Detect which cell encompasses the target text, then output its (x, y) center coordinate. 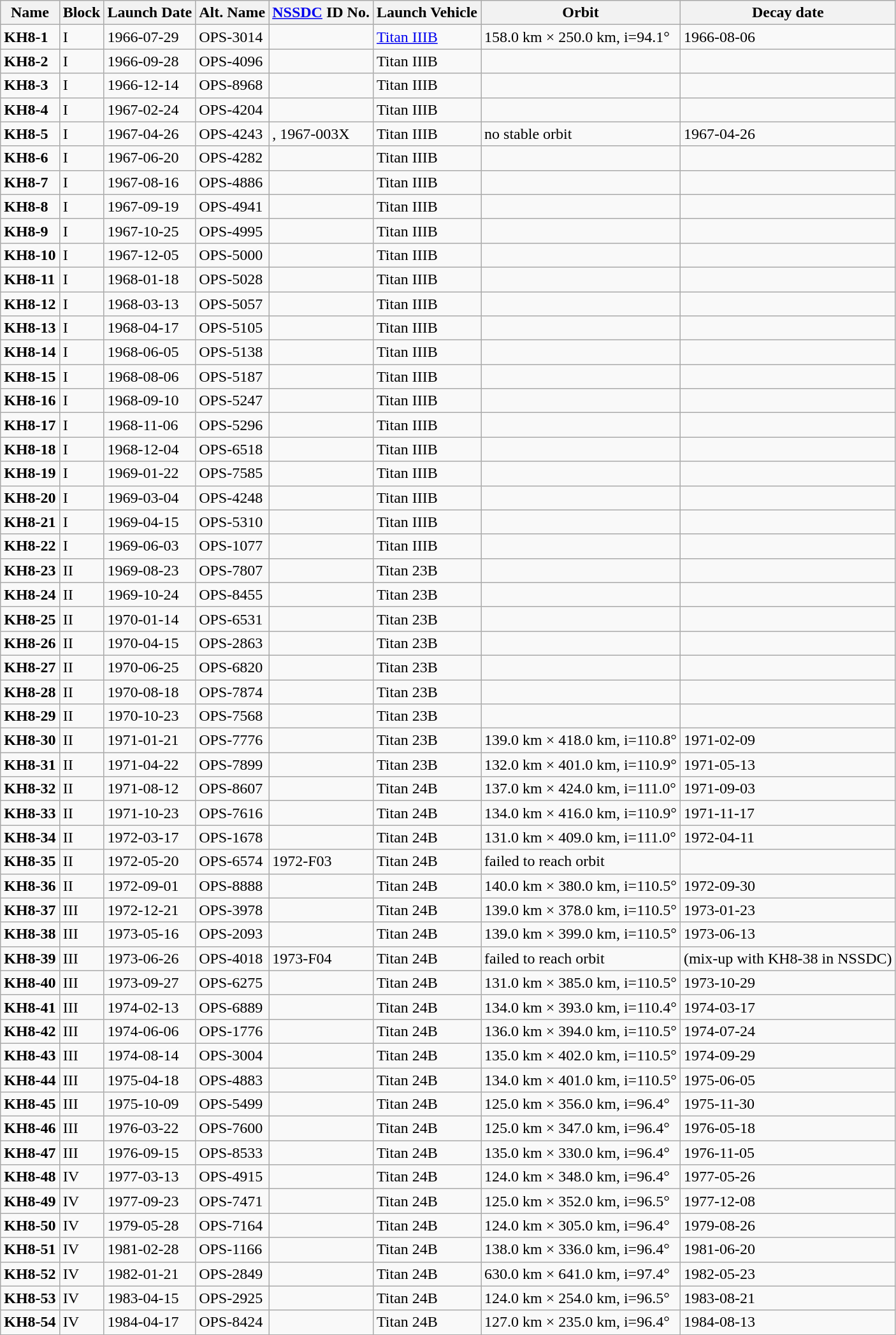
1974-06-06 (150, 1031)
1979-08-26 (788, 1225)
1970-01-14 (150, 619)
OPS-4243 (232, 134)
1968-06-05 (150, 352)
1967-06-20 (150, 158)
1973-06-26 (150, 958)
OPS-1166 (232, 1250)
KH8-54 (30, 1322)
KH8-11 (30, 279)
OPS-1776 (232, 1031)
1975-04-18 (150, 1080)
OPS-5310 (232, 522)
125.0 km × 352.0 km, i=96.5° (581, 1201)
OPS-6518 (232, 449)
KH8-45 (30, 1104)
1971-08-12 (150, 789)
OPS-6820 (232, 667)
KH8-19 (30, 473)
KH8-35 (30, 862)
1967-10-25 (150, 231)
KH8-42 (30, 1031)
KH8-53 (30, 1298)
OPS-4282 (232, 158)
OPS-3978 (232, 910)
, 1967-003X (321, 134)
KH8-49 (30, 1201)
KH8-8 (30, 206)
OPS-5000 (232, 255)
KH8-2 (30, 61)
KH8-4 (30, 110)
1966-12-14 (150, 85)
KH8-38 (30, 934)
125.0 km × 356.0 km, i=96.4° (581, 1104)
OPS-5499 (232, 1104)
137.0 km × 424.0 km, i=111.0° (581, 789)
OPS-7874 (232, 691)
OPS-5057 (232, 304)
139.0 km × 378.0 km, i=110.5° (581, 910)
KH8-50 (30, 1225)
Name (30, 13)
Alt. Name (232, 13)
KH8-43 (30, 1055)
1971-04-22 (150, 765)
KH8-32 (30, 789)
KH8-10 (30, 255)
1967-09-19 (150, 206)
KH8-44 (30, 1080)
139.0 km × 418.0 km, i=110.8° (581, 740)
KH8-36 (30, 886)
630.0 km × 641.0 km, i=97.4° (581, 1274)
1976-09-15 (150, 1153)
1969-10-24 (150, 595)
OPS-1077 (232, 546)
OPS-4883 (232, 1080)
KH8-12 (30, 304)
1974-03-17 (788, 1007)
134.0 km × 401.0 km, i=110.5° (581, 1080)
OPS-2849 (232, 1274)
Launch Vehicle (427, 13)
Block (82, 13)
OPS-6275 (232, 983)
OPS-8455 (232, 595)
1975-11-30 (788, 1104)
OPS-7600 (232, 1129)
1968-08-06 (150, 377)
1974-07-24 (788, 1031)
OPS-8533 (232, 1153)
OPS-5247 (232, 401)
1968-12-04 (150, 449)
1969-03-04 (150, 498)
KH8-5 (30, 134)
KH8-51 (30, 1250)
KH8-31 (30, 765)
1972-04-11 (788, 837)
KH8-9 (30, 231)
1977-12-08 (788, 1201)
KH8-26 (30, 643)
135.0 km × 330.0 km, i=96.4° (581, 1153)
KH8-33 (30, 813)
140.0 km × 380.0 km, i=110.5° (581, 886)
1972-12-21 (150, 910)
135.0 km × 402.0 km, i=110.5° (581, 1055)
OPS-6531 (232, 619)
KH8-1 (30, 37)
OPS-7776 (232, 740)
OPS-5138 (232, 352)
KH8-23 (30, 570)
OPS-7471 (232, 1201)
KH8-25 (30, 619)
OPS-5105 (232, 328)
OPS-7568 (232, 716)
OPS-8888 (232, 886)
1984-04-17 (150, 1322)
1969-04-15 (150, 522)
1972-F03 (321, 862)
127.0 km × 235.0 km, i=96.4° (581, 1322)
158.0 km × 250.0 km, i=94.1° (581, 37)
125.0 km × 347.0 km, i=96.4° (581, 1129)
1967-08-16 (150, 182)
1971-10-23 (150, 813)
no stable orbit (581, 134)
OPS-8968 (232, 85)
OPS-3004 (232, 1055)
Orbit (581, 13)
1966-09-28 (150, 61)
KH8-6 (30, 158)
KH8-27 (30, 667)
OPS-8607 (232, 789)
KH8-41 (30, 1007)
1975-10-09 (150, 1104)
1970-04-15 (150, 643)
139.0 km × 399.0 km, i=110.5° (581, 934)
1982-05-23 (788, 1274)
1971-09-03 (788, 789)
KH8-48 (30, 1177)
KH8-17 (30, 425)
OPS-7164 (232, 1225)
124.0 km × 254.0 km, i=96.5° (581, 1298)
1968-04-17 (150, 328)
138.0 km × 336.0 km, i=96.4° (581, 1250)
OPS-1678 (232, 837)
OPS-7616 (232, 813)
OPS-7899 (232, 765)
KH8-14 (30, 352)
Launch Date (150, 13)
1966-08-06 (788, 37)
131.0 km × 409.0 km, i=111.0° (581, 837)
KH8-47 (30, 1153)
OPS-2925 (232, 1298)
OPS-3014 (232, 37)
1970-10-23 (150, 716)
1968-09-10 (150, 401)
1969-08-23 (150, 570)
1971-11-17 (788, 813)
KH8-29 (30, 716)
1968-03-13 (150, 304)
KH8-21 (30, 522)
1972-03-17 (150, 837)
OPS-8424 (232, 1322)
KH8-52 (30, 1274)
KH8-40 (30, 983)
1967-12-05 (150, 255)
OPS-2863 (232, 643)
KH8-24 (30, 595)
OPS-7585 (232, 473)
KH8-34 (30, 837)
1983-08-21 (788, 1298)
1974-08-14 (150, 1055)
KH8-28 (30, 691)
KH8-22 (30, 546)
1973-10-29 (788, 983)
1977-05-26 (788, 1177)
1973-09-27 (150, 983)
1969-01-22 (150, 473)
1971-01-21 (150, 740)
KH8-18 (30, 449)
OPS-6574 (232, 862)
OPS-4204 (232, 110)
1970-06-25 (150, 667)
OPS-4886 (232, 182)
1976-03-22 (150, 1129)
1979-05-28 (150, 1225)
1969-06-03 (150, 546)
136.0 km × 394.0 km, i=110.5° (581, 1031)
1972-09-01 (150, 886)
KH8-46 (30, 1129)
OPS-6889 (232, 1007)
1971-05-13 (788, 765)
1973-06-13 (788, 934)
KH8-3 (30, 85)
OPS-4018 (232, 958)
132.0 km × 401.0 km, i=110.9° (581, 765)
1983-04-15 (150, 1298)
KH8-13 (30, 328)
OPS-7807 (232, 570)
OPS-5187 (232, 377)
(mix-up with KH8-38 in NSSDC) (788, 958)
NSSDC ID No. (321, 13)
KH8-37 (30, 910)
1984-08-13 (788, 1322)
1977-09-23 (150, 1201)
Decay date (788, 13)
1967-02-24 (150, 110)
1976-11-05 (788, 1153)
1977-03-13 (150, 1177)
KH8-15 (30, 377)
KH8-16 (30, 401)
134.0 km × 416.0 km, i=110.9° (581, 813)
KH8-20 (30, 498)
KH8-39 (30, 958)
124.0 km × 348.0 km, i=96.4° (581, 1177)
131.0 km × 385.0 km, i=110.5° (581, 983)
OPS-5296 (232, 425)
1972-05-20 (150, 862)
1976-05-18 (788, 1129)
1973-05-16 (150, 934)
OPS-4096 (232, 61)
1971-02-09 (788, 740)
1981-06-20 (788, 1250)
1973-F04 (321, 958)
1973-01-23 (788, 910)
OPS-4248 (232, 498)
1974-09-29 (788, 1055)
KH8-30 (30, 740)
1966-07-29 (150, 37)
124.0 km × 305.0 km, i=96.4° (581, 1225)
OPS-4995 (232, 231)
1981-02-28 (150, 1250)
OPS-4915 (232, 1177)
1982-01-21 (150, 1274)
1968-11-06 (150, 425)
OPS-2093 (232, 934)
1972-09-30 (788, 886)
1970-08-18 (150, 691)
1975-06-05 (788, 1080)
KH8-7 (30, 182)
134.0 km × 393.0 km, i=110.4° (581, 1007)
OPS-5028 (232, 279)
1968-01-18 (150, 279)
1974-02-13 (150, 1007)
OPS-4941 (232, 206)
